Provide the [X, Y] coordinate of the cell's center where the given text is located.  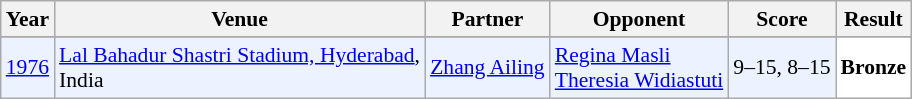
Partner [488, 19]
Regina Masli Theresia Widiastuti [640, 68]
9–15, 8–15 [782, 68]
1976 [28, 68]
Score [782, 19]
Result [874, 19]
Lal Bahadur Shastri Stadium, Hyderabad, India [240, 68]
Opponent [640, 19]
Bronze [874, 68]
Zhang Ailing [488, 68]
Year [28, 19]
Venue [240, 19]
